Output the [X, Y] coordinate of the center of the cell containing the given text.  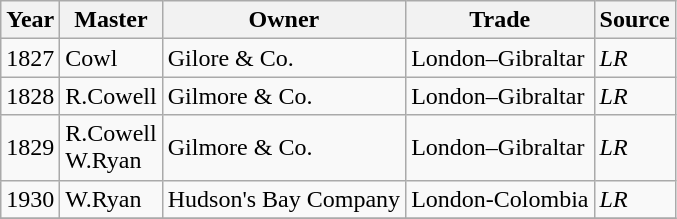
Owner [284, 20]
Trade [500, 20]
Year [30, 20]
Master [111, 20]
1829 [30, 148]
R.CowellW.Ryan [111, 148]
London-Colombia [500, 199]
Gilore & Co. [284, 58]
Source [634, 20]
1827 [30, 58]
1930 [30, 199]
Hudson's Bay Company [284, 199]
1828 [30, 96]
R.Cowell [111, 96]
Cowl [111, 58]
W.Ryan [111, 199]
